Locate the cell with the specified text and output its (x, y) center coordinate. 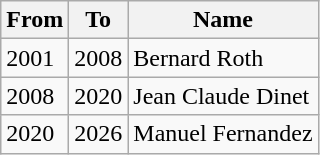
To (98, 20)
2001 (35, 58)
Jean Claude Dinet (223, 96)
From (35, 20)
2026 (98, 134)
Manuel Fernandez (223, 134)
Name (223, 20)
Bernard Roth (223, 58)
